Search for the cell housing the specified text and yield its (x, y) center coordinate. 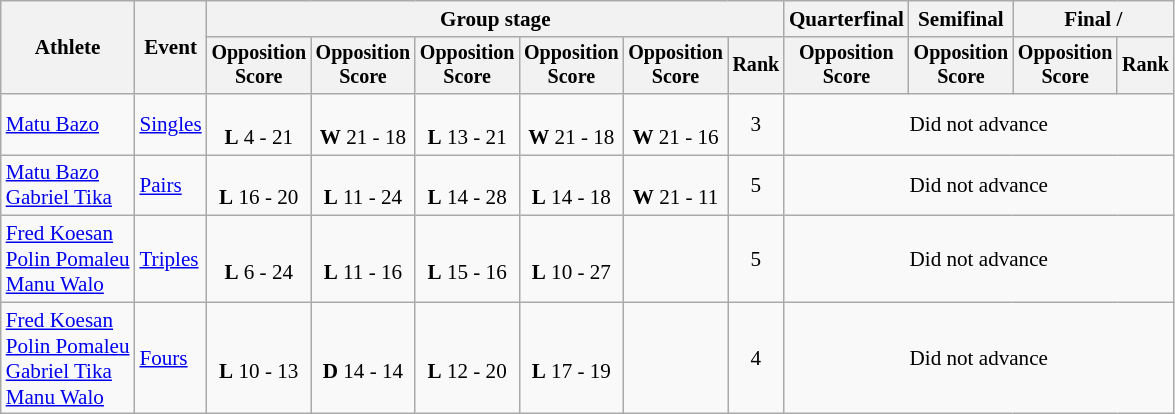
L 12 - 20 (467, 358)
W 21 - 11 (675, 186)
Triples (170, 259)
L 10 - 13 (259, 358)
Group stage (496, 18)
Fours (170, 358)
Matu Bazo (68, 124)
L 15 - 16 (467, 259)
L 16 - 20 (259, 186)
L 4 - 21 (259, 124)
Athlete (68, 48)
Fred KoesanPolin PomaleuManu Walo (68, 259)
Event (170, 48)
L 11 - 24 (363, 186)
Pairs (170, 186)
4 (756, 358)
L 11 - 16 (363, 259)
L 13 - 21 (467, 124)
Matu BazoGabriel Tika (68, 186)
L 6 - 24 (259, 259)
D 14 - 14 (363, 358)
W 21 - 16 (675, 124)
L 14 - 18 (571, 186)
3 (756, 124)
Quarterfinal (846, 18)
Semifinal (961, 18)
Singles (170, 124)
L 10 - 27 (571, 259)
L 14 - 28 (467, 186)
Fred KoesanPolin PomaleuGabriel TikaManu Walo (68, 358)
Final / (1093, 18)
L 17 - 19 (571, 358)
